Locate the cell with the specified text and output its (X, Y) center coordinate. 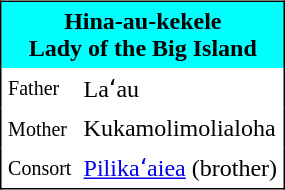
Mother (39, 128)
Pilikaʻaiea (brother) (182, 168)
Hina-au-kekeleLady of the Big Island (142, 34)
Laʻau (182, 88)
Father (39, 88)
Consort (39, 168)
Kukamolimolialoha (182, 128)
